Find where the given text appears and provide that cell's center as [X, Y] coordinate. 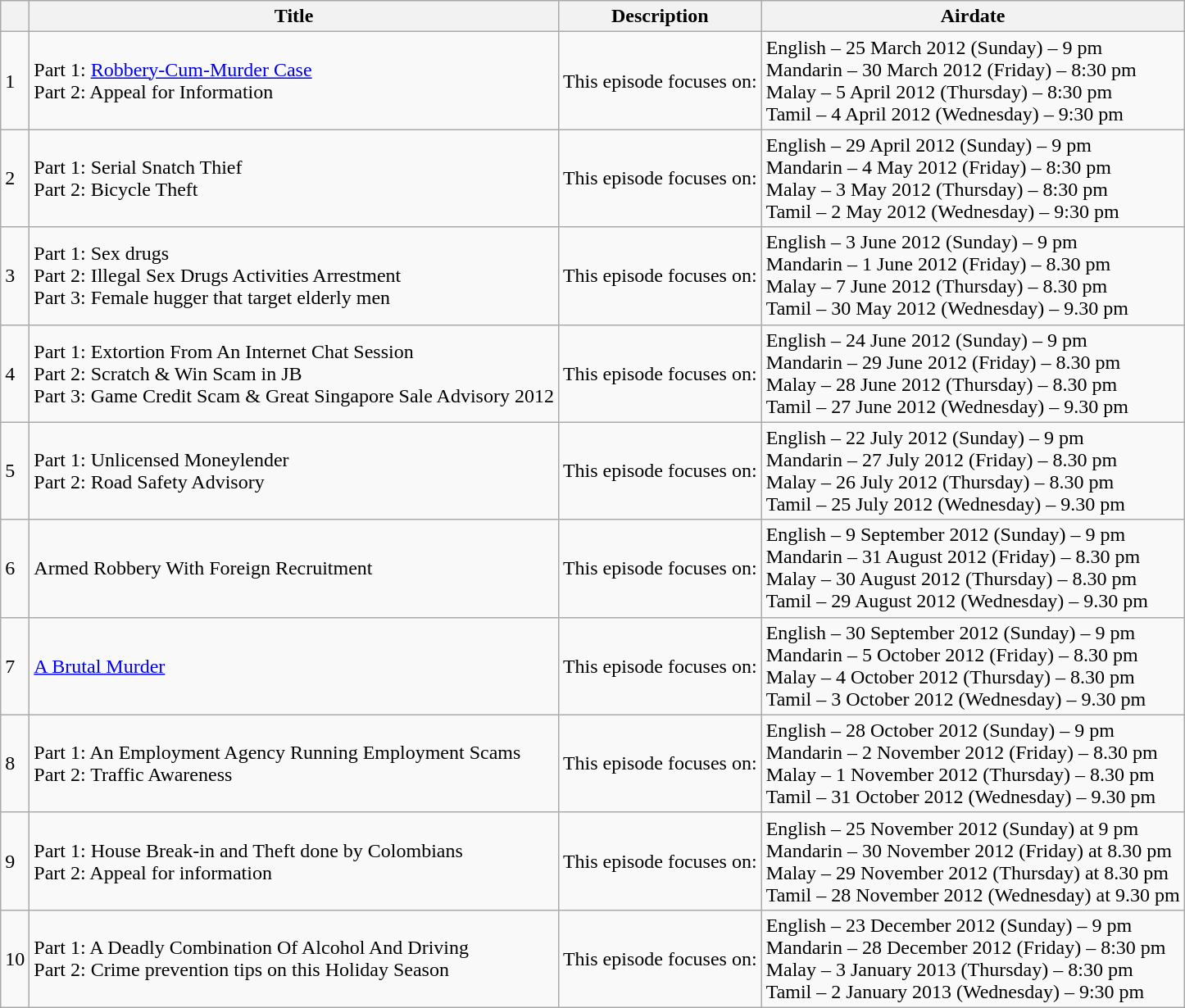
Title [294, 16]
1 [15, 80]
Description [660, 16]
2 [15, 179]
Part 1: Robbery-Cum-Murder Case Part 2: Appeal for Information [294, 80]
9 [15, 860]
A Brutal Murder [294, 665]
Part 1: An Employment Agency Running Employment Scams Part 2: Traffic Awareness [294, 764]
4 [15, 374]
Part 1: Unlicensed Moneylender Part 2: Road Safety Advisory [294, 470]
8 [15, 764]
3 [15, 275]
7 [15, 665]
Airdate [973, 16]
Armed Robbery With Foreign Recruitment [294, 569]
6 [15, 569]
Part 1: House Break-in and Theft done by Colombians Part 2: Appeal for information [294, 860]
Part 1: Serial Snatch Thief Part 2: Bicycle Theft [294, 179]
Part 1: Sex drugs Part 2: Illegal Sex Drugs Activities Arrestment Part 3: Female hugger that target elderly men [294, 275]
10 [15, 959]
Part 1: Extortion From An Internet Chat Session Part 2: Scratch & Win Scam in JB Part 3: Game Credit Scam & Great Singapore Sale Advisory 2012 [294, 374]
5 [15, 470]
Part 1: A Deadly Combination Of Alcohol And Driving Part 2: Crime prevention tips on this Holiday Season [294, 959]
